For the text-containing cell, return its midpoint in [X, Y] coordinate format. 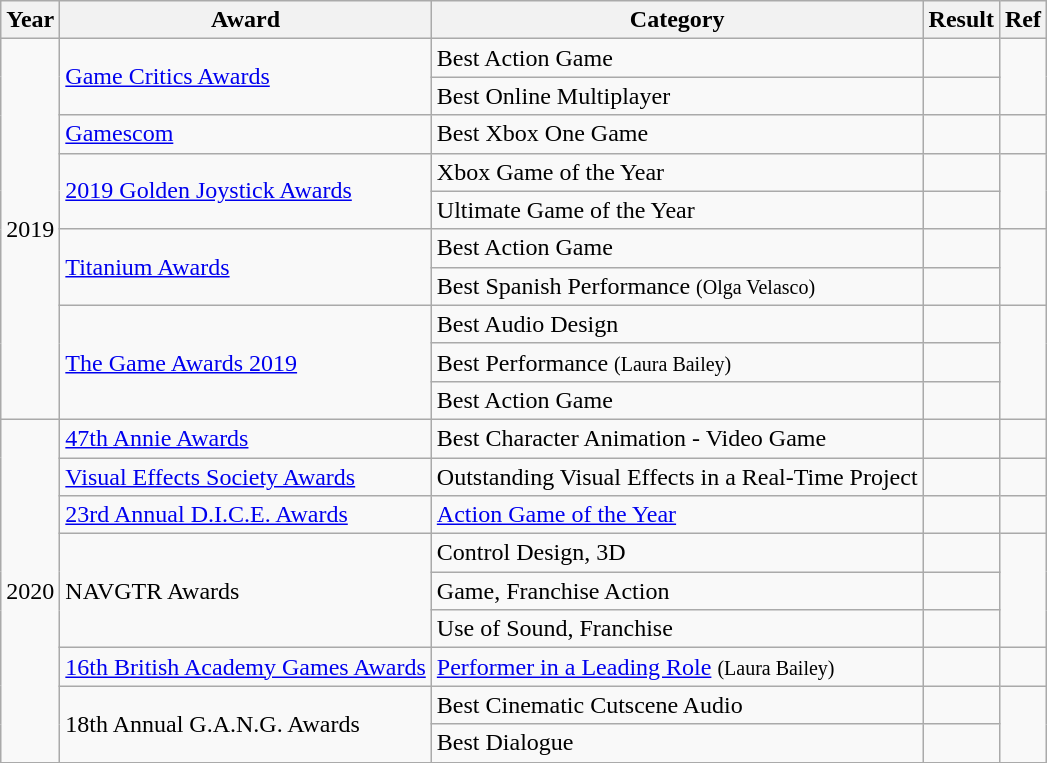
Control Design, 3D [677, 553]
Best Cinematic Cutscene Audio [677, 705]
16th British Academy Games Awards [246, 667]
Visual Effects Society Awards [246, 477]
Outstanding Visual Effects in a Real-Time Project [677, 477]
18th Annual G.A.N.G. Awards [246, 724]
Game, Franchise Action [677, 591]
Gamescom [246, 134]
Best Dialogue [677, 743]
2020 [30, 590]
Best Performance (Laura Bailey) [677, 362]
Xbox Game of the Year [677, 172]
The Game Awards 2019 [246, 362]
Titanium Awards [246, 267]
NAVGTR Awards [246, 591]
23rd Annual D.I.C.E. Awards [246, 515]
47th Annie Awards [246, 438]
Best Character Animation - Video Game [677, 438]
Performer in a Leading Role (Laura Bailey) [677, 667]
Action Game of the Year [677, 515]
Use of Sound, Franchise [677, 629]
Award [246, 20]
Game Critics Awards [246, 77]
Year [30, 20]
Best Audio Design [677, 324]
Ref [1022, 20]
Result [961, 20]
2019 [30, 230]
Ultimate Game of the Year [677, 210]
2019 Golden Joystick Awards [246, 191]
Best Xbox One Game [677, 134]
Best Spanish Performance (Olga Velasco) [677, 286]
Category [677, 20]
Best Online Multiplayer [677, 96]
